Extract the [X, Y] coordinate from the center of the cell holding the provided text.  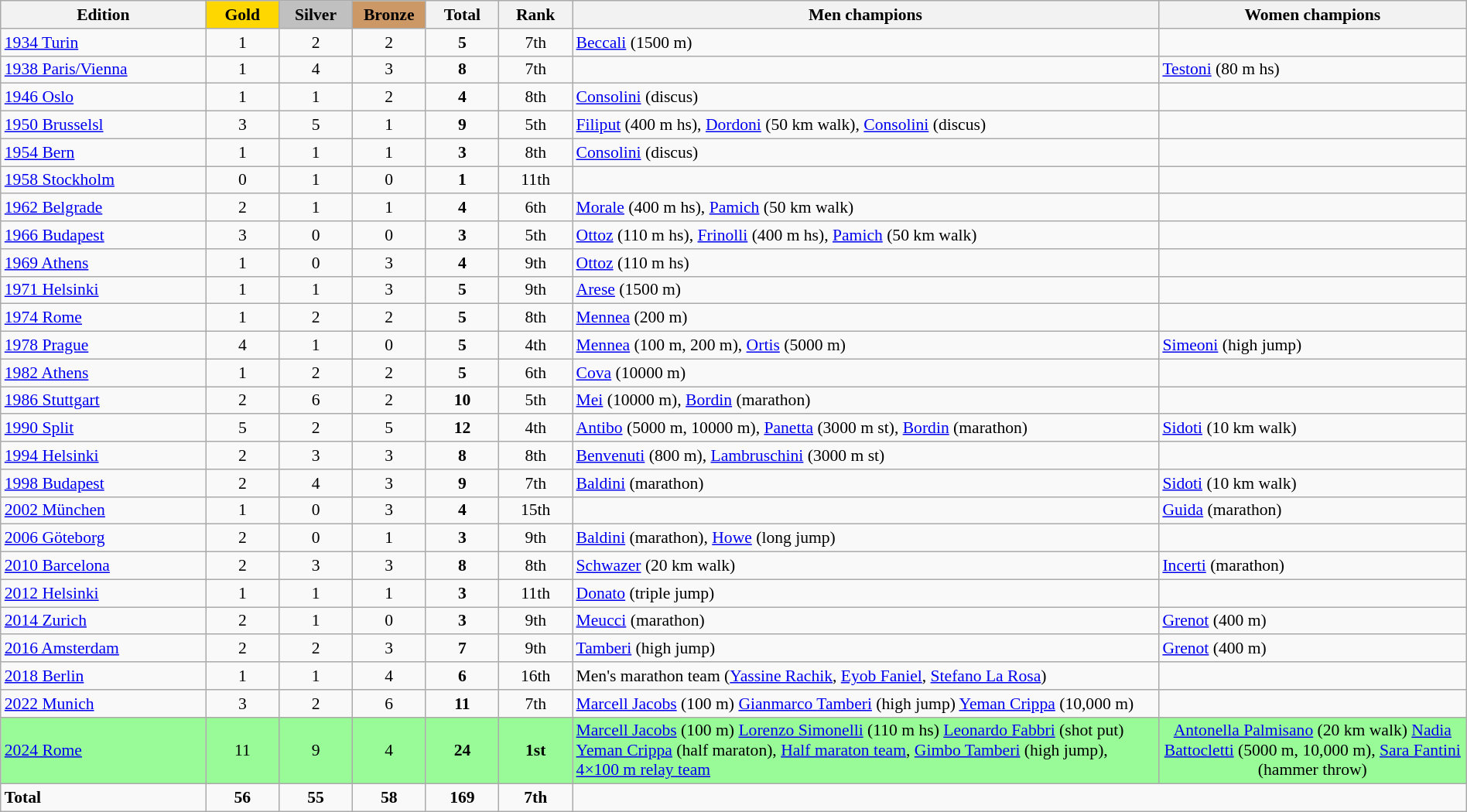
Testoni (80 m hs) [1312, 70]
12 [463, 428]
1990 Split [104, 428]
1966 Budapest [104, 235]
1998 Budapest [104, 483]
7 [463, 649]
10 [463, 401]
Ottoz (110 m hs) [866, 263]
1962 Belgrade [104, 208]
Mei (10000 m), Bordin (marathon) [866, 401]
1954 Bern [104, 152]
Edition [104, 15]
Baldini (marathon) [866, 483]
1946 Oslo [104, 97]
2006 Göteborg [104, 538]
24 [463, 750]
Schwazer (20 km walk) [866, 566]
Beccali (1500 m) [866, 43]
Baldini (marathon), Howe (long jump) [866, 538]
Antibo (5000 m, 10000 m), Panetta (3000 m st), Bordin (marathon) [866, 428]
58 [388, 798]
169 [463, 798]
Arese (1500 m) [866, 290]
Morale (400 m hs), Pamich (50 km walk) [866, 208]
Ottoz (110 m hs), Frinolli (400 m hs), Pamich (50 km walk) [866, 235]
2014 Zurich [104, 621]
Tamberi (high jump) [866, 649]
2024 Rome [104, 750]
1994 Helsinki [104, 455]
2018 Berlin [104, 676]
1969 Athens [104, 263]
Bronze [388, 15]
Mennea (100 m, 200 m), Ortis (5000 m) [866, 346]
1978 Prague [104, 346]
2002 München [104, 510]
56 [243, 798]
Gold [243, 15]
Benvenuti (800 m), Lambruschini (3000 m st) [866, 455]
16th [535, 676]
1982 Athens [104, 373]
Guida (marathon) [1312, 510]
Men's marathon team (Yassine Rachik, Eyob Faniel, Stefano La Rosa) [866, 676]
Meucci (marathon) [866, 621]
Donato (triple jump) [866, 593]
55 [316, 798]
1958 Stockholm [104, 180]
Simeoni (high jump) [1312, 346]
Antonella Palmisano (20 km walk) Nadia Battocletti (5000 m, 10,000 m), Sara Fantini (hammer throw) [1312, 750]
Mennea (200 m) [866, 318]
2022 Munich [104, 704]
Incerti (marathon) [1312, 566]
2010 Barcelona [104, 566]
Marcell Jacobs (100 m) Gianmarco Tamberi (high jump) Yeman Crippa (10,000 m) [866, 704]
Silver [316, 15]
Men champions [866, 15]
2016 Amsterdam [104, 649]
Rank [535, 15]
1971 Helsinki [104, 290]
1986 Stuttgart [104, 401]
1938 Paris/Vienna [104, 70]
Filiput (400 m hs), Dordoni (50 km walk), Consolini (discus) [866, 125]
1974 Rome [104, 318]
2012 Helsinki [104, 593]
1st [535, 750]
Women champions [1312, 15]
15th [535, 510]
Cova (10000 m) [866, 373]
1950 Brusselsl [104, 125]
1934 Turin [104, 43]
